Extract the [X, Y] coordinate from the center of the cell holding the provided text.  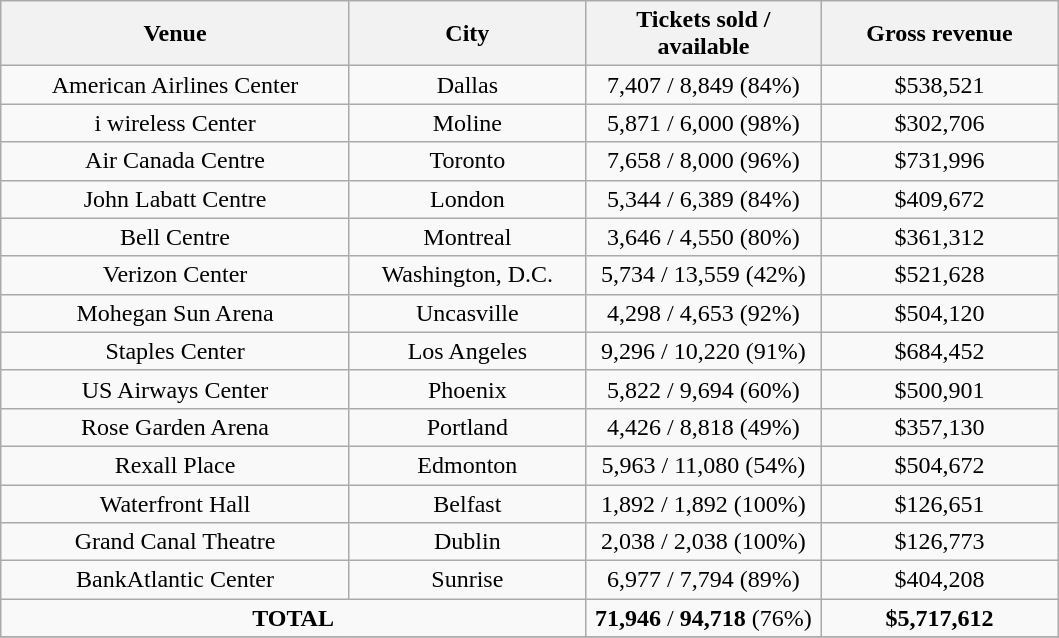
Grand Canal Theatre [176, 542]
$126,773 [939, 542]
5,734 / 13,559 (42%) [703, 275]
Toronto [467, 161]
5,344 / 6,389 (84%) [703, 199]
Waterfront Hall [176, 503]
$731,996 [939, 161]
i wireless Center [176, 123]
$404,208 [939, 580]
$357,130 [939, 427]
Sunrise [467, 580]
City [467, 34]
Gross revenue [939, 34]
London [467, 199]
2,038 / 2,038 (100%) [703, 542]
5,871 / 6,000 (98%) [703, 123]
$504,672 [939, 465]
6,977 / 7,794 (89%) [703, 580]
$409,672 [939, 199]
Dublin [467, 542]
5,963 / 11,080 (54%) [703, 465]
4,298 / 4,653 (92%) [703, 313]
$5,717,612 [939, 618]
7,658 / 8,000 (96%) [703, 161]
Uncasville [467, 313]
$538,521 [939, 85]
$521,628 [939, 275]
Los Angeles [467, 351]
Venue [176, 34]
Verizon Center [176, 275]
$361,312 [939, 237]
Montreal [467, 237]
Mohegan Sun Arena [176, 313]
Belfast [467, 503]
5,822 / 9,694 (60%) [703, 389]
$504,120 [939, 313]
American Airlines Center [176, 85]
7,407 / 8,849 (84%) [703, 85]
Rexall Place [176, 465]
Washington, D.C. [467, 275]
Staples Center [176, 351]
9,296 / 10,220 (91%) [703, 351]
$684,452 [939, 351]
4,426 / 8,818 (49%) [703, 427]
$126,651 [939, 503]
Bell Centre [176, 237]
Tickets sold / available [703, 34]
Dallas [467, 85]
John Labatt Centre [176, 199]
TOTAL [294, 618]
71,946 / 94,718 (76%) [703, 618]
Air Canada Centre [176, 161]
Rose Garden Arena [176, 427]
1,892 / 1,892 (100%) [703, 503]
$500,901 [939, 389]
Moline [467, 123]
BankAtlantic Center [176, 580]
$302,706 [939, 123]
Edmonton [467, 465]
US Airways Center [176, 389]
Portland [467, 427]
Phoenix [467, 389]
3,646 / 4,550 (80%) [703, 237]
